Identify which cell holds the provided text, then report its [X, Y] central coordinate. 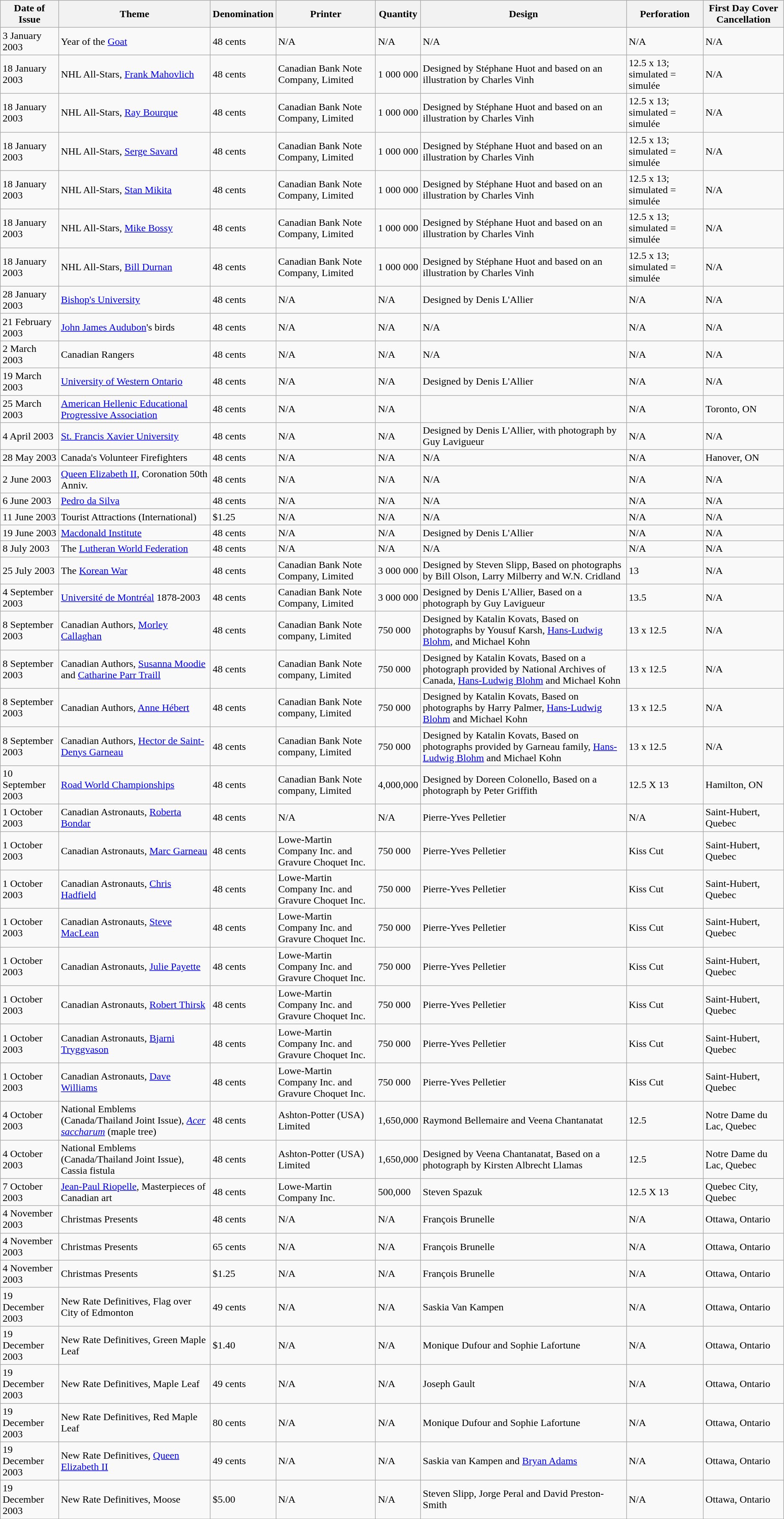
New Rate Definitives, Queen Elizabeth II [134, 1461]
25 July 2003 [29, 571]
500,000 [398, 1192]
Pedro da Silva [134, 501]
NHL All-Stars, Bill Durnan [134, 267]
Steven Spazuk [524, 1192]
University of Western Ontario [134, 381]
Year of the Goat [134, 41]
Toronto, ON [743, 409]
19 June 2003 [29, 533]
Queen Elizabeth II, Coronation 50th Anniv. [134, 479]
Lowe-Martin Company Inc. [326, 1192]
Université de Montréal 1878-2003 [134, 597]
NHL All-Stars, Stan Mikita [134, 190]
13.5 [665, 597]
First Day Cover Cancellation [743, 14]
28 January 2003 [29, 300]
2 March 2003 [29, 354]
10 September 2003 [29, 785]
Designed by Katalin Kovats, Based on photographs by Yousuf Karsh, Hans-Ludwig Blohm, and Michael Kohn [524, 630]
Steven Slipp, Jorge Peral and David Preston-Smith [524, 1500]
Date of Issue [29, 14]
80 cents [243, 1423]
Designed by Doreen Colonello, Based on a photograph by Peter Griffith [524, 785]
Hanover, ON [743, 458]
New Rate Definitives, Red Maple Leaf [134, 1423]
New Rate Definitives, Flag over City of Edmonton [134, 1307]
American Hellenic Educational Progressive Association [134, 409]
NHL All-Stars, Frank Mahovlich [134, 74]
Design [524, 14]
28 May 2003 [29, 458]
New Rate Definitives, Green Maple Leaf [134, 1345]
NHL All-Stars, Ray Bourque [134, 113]
Canada's Volunteer Firefighters [134, 458]
NHL All-Stars, Mike Bossy [134, 228]
Tourist Attractions (International) [134, 517]
National Emblems (Canada/Thailand Joint Issue), Acer saccharum (maple tree) [134, 1121]
Canadian Authors, Morley Callaghan [134, 630]
Theme [134, 14]
Bishop's University [134, 300]
4,000,000 [398, 785]
Canadian Rangers [134, 354]
Designed by Katalin Kovats, Based on a photograph provided by National Archives of Canada, Hans-Ludwig Blohm and Michael Kohn [524, 669]
Designed by Denis L'Allier, Based on a photograph by Guy Lavigueur [524, 597]
Macdonald Institute [134, 533]
19 March 2003 [29, 381]
Quebec City, Quebec [743, 1192]
Canadian Astronauts, Chris Hadfield [134, 889]
New Rate Definitives, Maple Leaf [134, 1384]
The Korean War [134, 571]
Hamilton, ON [743, 785]
Canadian Astronauts, Marc Garneau [134, 850]
25 March 2003 [29, 409]
7 October 2003 [29, 1192]
Saskia Van Kampen [524, 1307]
National Emblems (Canada/Thailand Joint Issue), Cassia fistula [134, 1159]
2 June 2003 [29, 479]
Denomination [243, 14]
The Lutheran World Federation [134, 549]
Canadian Astronauts, Bjarni Tryggvason [134, 1044]
Canadian Authors, Hector de Saint-Denys Garneau [134, 746]
11 June 2003 [29, 517]
Perforation [665, 14]
Canadian Authors, Anne Hébert [134, 708]
Canadian Astronauts, Roberta Bondar [134, 818]
Canadian Astronauts, Julie Payette [134, 966]
Joseph Gault [524, 1384]
Jean-Paul Riopelle, Masterpieces of Canadian art [134, 1192]
Quantity [398, 14]
Designed by Steven Slipp, Based on photographs by Bill Olson, Larry Milberry and W.N. Cridland [524, 571]
Canadian Astronauts, Dave Williams [134, 1082]
St. Francis Xavier University [134, 437]
Canadian Authors, Susanna Moodie and Catharine Parr Traill [134, 669]
NHL All-Stars, Serge Savard [134, 151]
8 July 2003 [29, 549]
$1.40 [243, 1345]
3 January 2003 [29, 41]
Designed by Katalin Kovats, Based on photographs provided by Garneau family, Hans-Ludwig Blohm and Michael Kohn [524, 746]
Designed by Katalin Kovats, Based on photographs by Harry Palmer, Hans-Ludwig Blohm and Michael Kohn [524, 708]
4 April 2003 [29, 437]
Canadian Astronauts, Robert Thirsk [134, 1005]
13 [665, 571]
Designed by Denis L'Allier, with photograph by Guy Lavigueur [524, 437]
Raymond Bellemaire and Veena Chantanatat [524, 1121]
6 June 2003 [29, 501]
Saskia van Kampen and Bryan Adams [524, 1461]
21 February 2003 [29, 327]
4 September 2003 [29, 597]
$5.00 [243, 1500]
Road World Championships [134, 785]
65 cents [243, 1247]
Designed by Veena Chantanatat, Based on a photograph by Kirsten Albrecht Llamas [524, 1159]
John James Audubon's birds [134, 327]
Printer [326, 14]
Canadian Astronauts, Steve MacLean [134, 928]
New Rate Definitives, Moose [134, 1500]
